Locate the cell with the specified text and output its [X, Y] center coordinate. 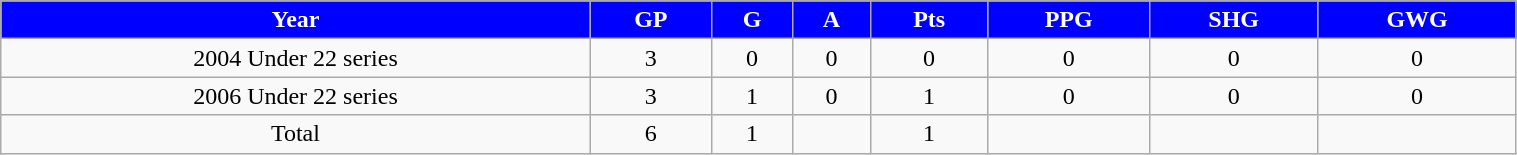
GWG [1417, 20]
Pts [929, 20]
2006 Under 22 series [296, 96]
Year [296, 20]
PPG [1068, 20]
G [752, 20]
Total [296, 134]
A [832, 20]
6 [650, 134]
2004 Under 22 series [296, 58]
SHG [1234, 20]
GP [650, 20]
